Return the (X, Y) coordinate for the center point of the cell that contains the specified text.  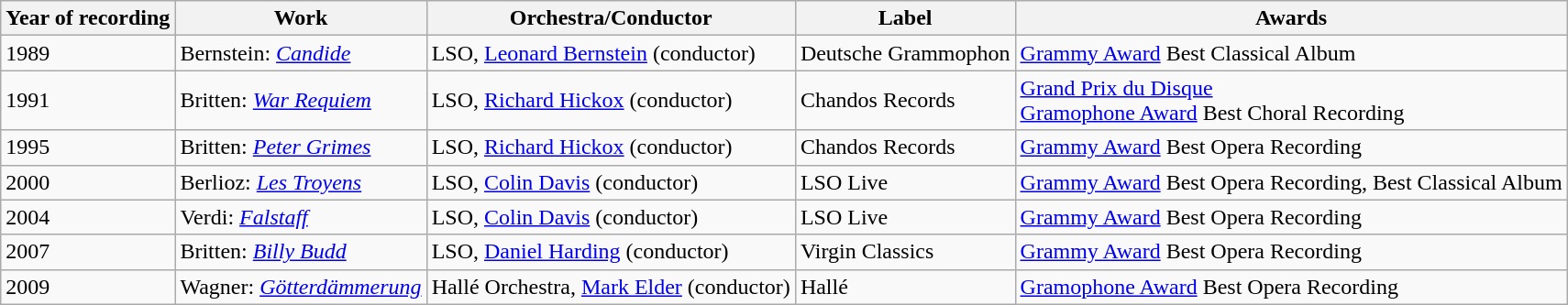
1995 (88, 147)
2004 (88, 217)
Virgin Classics (905, 252)
2007 (88, 252)
Britten: Peter Grimes (301, 147)
1991 (88, 101)
LSO, Leonard Bernstein (conductor) (611, 53)
Grand Prix du DisqueGramophone Award Best Choral Recording (1291, 101)
Britten: Billy Budd (301, 252)
Grammy Award Best Classical Album (1291, 53)
Hallé Orchestra, Mark Elder (conductor) (611, 287)
2000 (88, 182)
Britten: War Requiem (301, 101)
LSO, Daniel Harding (conductor) (611, 252)
Orchestra/Conductor (611, 18)
Bernstein: Candide (301, 53)
Verdi: Falstaff (301, 217)
Label (905, 18)
Deutsche Grammophon (905, 53)
1989 (88, 53)
Wagner: Götterdämmerung (301, 287)
Work (301, 18)
Hallé (905, 287)
Berlioz: Les Troyens (301, 182)
Grammy Award Best Opera Recording, Best Classical Album (1291, 182)
Awards (1291, 18)
Year of recording (88, 18)
Gramophone Award Best Opera Recording (1291, 287)
2009 (88, 287)
